Pinpoint the cell where the given text exists, returning its [X, Y] midpoint coordinate. 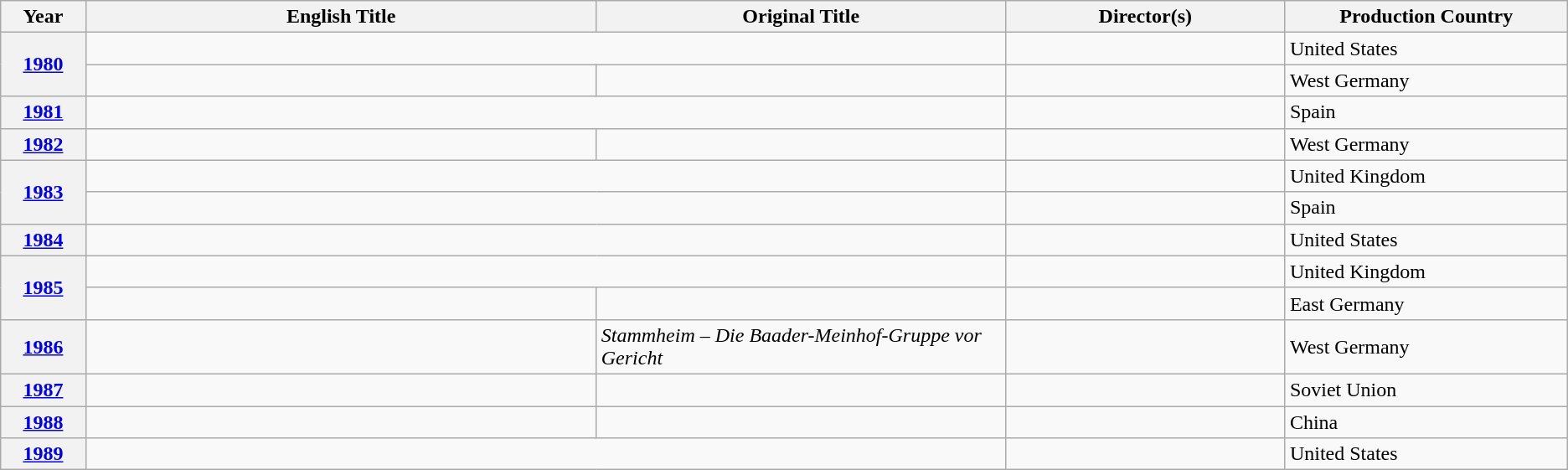
Stammheim – Die Baader-Meinhof-Gruppe vor Gericht [801, 347]
Soviet Union [1426, 390]
1989 [44, 454]
1987 [44, 390]
1985 [44, 287]
Original Title [801, 17]
Director(s) [1145, 17]
1982 [44, 144]
English Title [341, 17]
1984 [44, 240]
1980 [44, 65]
1988 [44, 421]
1981 [44, 112]
Year [44, 17]
East Germany [1426, 303]
1983 [44, 192]
1986 [44, 347]
China [1426, 421]
Production Country [1426, 17]
